Provide the (x, y) coordinate of the cell's center where the given text is located.  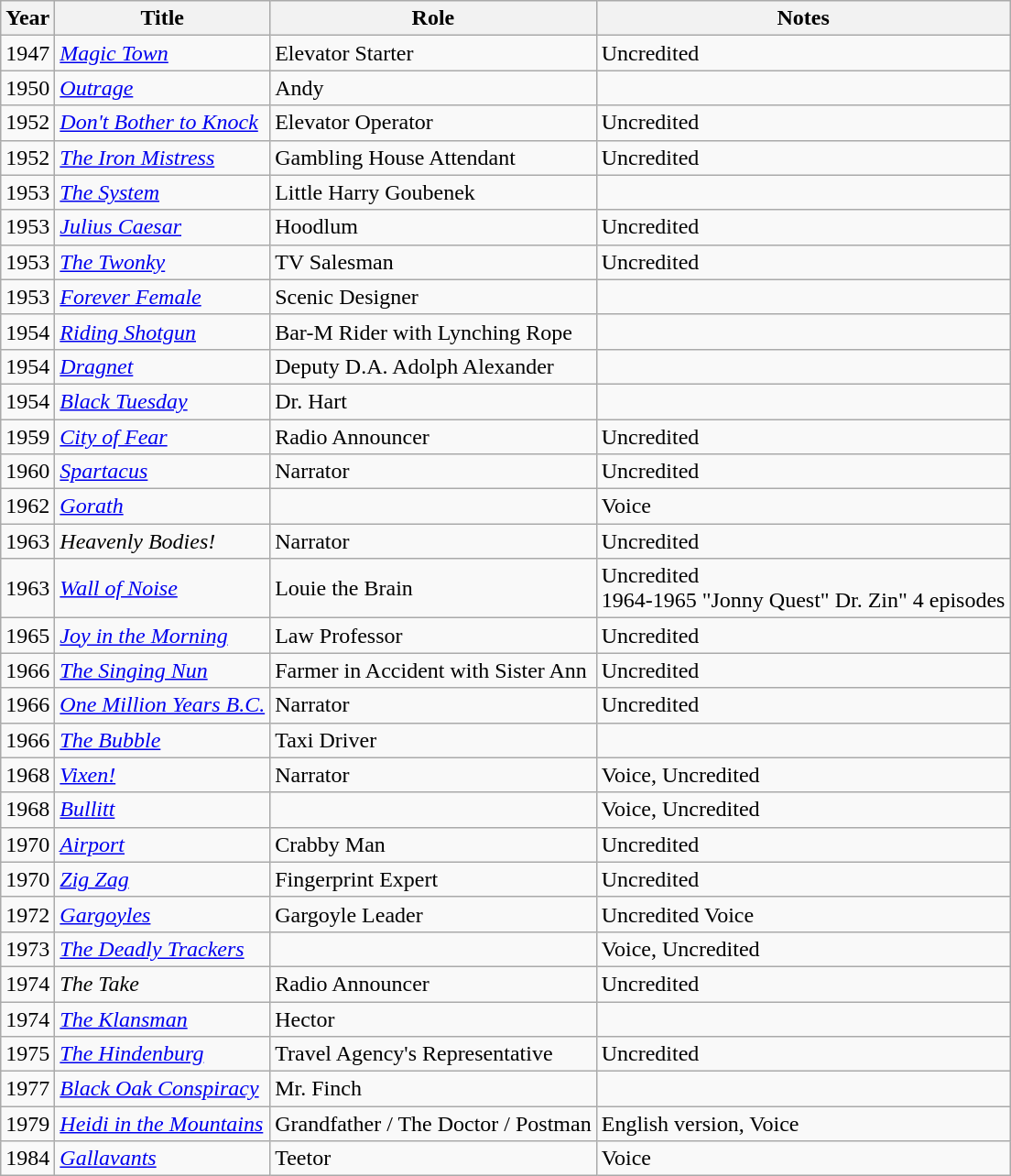
Deputy D.A. Adolph Alexander (434, 366)
Gorath (163, 506)
The Bubble (163, 740)
The Iron Mistress (163, 158)
Hoodlum (434, 227)
The Klansman (163, 1019)
Teetor (434, 1159)
Notes (803, 18)
City of Fear (163, 437)
Julius Caesar (163, 227)
Farmer in Accident with Sister Ann (434, 670)
Fingerprint Expert (434, 879)
Louie the Brain (434, 588)
Gambling House Attendant (434, 158)
Uncredited Voice (803, 914)
Dragnet (163, 366)
Grandfather / The Doctor / Postman (434, 1124)
Elevator Starter (434, 53)
Crabby Man (434, 844)
Little Harry Goubenek (434, 192)
Travel Agency's Representative (434, 1054)
Hector (434, 1019)
Heidi in the Mountains (163, 1124)
Mr. Finch (434, 1089)
Wall of Noise (163, 588)
Gargoyle Leader (434, 914)
Black Oak Conspiracy (163, 1089)
Heavenly Bodies! (163, 541)
1972 (27, 914)
1947 (27, 53)
Magic Town (163, 53)
Dr. Hart (434, 401)
Year (27, 18)
1960 (27, 472)
Black Tuesday (163, 401)
Airport (163, 844)
Andy (434, 88)
The Deadly Trackers (163, 949)
Vixen! (163, 775)
Don't Bother to Knock (163, 123)
1984 (27, 1159)
The Take (163, 984)
Role (434, 18)
Outrage (163, 88)
English version, Voice (803, 1124)
Spartacus (163, 472)
Riding Shotgun (163, 332)
Zig Zag (163, 879)
Joy in the Morning (163, 636)
1959 (27, 437)
Gallavants (163, 1159)
Forever Female (163, 297)
Scenic Designer (434, 297)
1973 (27, 949)
Gargoyles (163, 914)
Bullitt (163, 810)
One Million Years B.C. (163, 705)
Title (163, 18)
TV Salesman (434, 262)
Bar-M Rider with Lynching Rope (434, 332)
1962 (27, 506)
1977 (27, 1089)
The System (163, 192)
1975 (27, 1054)
Taxi Driver (434, 740)
1965 (27, 636)
The Hindenburg (163, 1054)
Uncredited1964-1965 "Jonny Quest" Dr. Zin" 4 episodes (803, 588)
Law Professor (434, 636)
1950 (27, 88)
The Twonky (163, 262)
The Singing Nun (163, 670)
Elevator Operator (434, 123)
1979 (27, 1124)
